Return the [x, y] coordinate for the center point of the cell that contains the specified text.  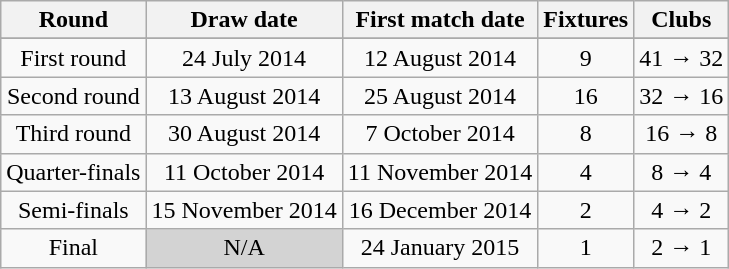
4 [586, 172]
12 August 2014 [440, 58]
24 July 2014 [244, 58]
8 → 4 [682, 172]
11 October 2014 [244, 172]
9 [586, 58]
4 → 2 [682, 210]
7 October 2014 [440, 134]
13 August 2014 [244, 96]
Third round [74, 134]
16 December 2014 [440, 210]
30 August 2014 [244, 134]
Quarter-finals [74, 172]
32 → 16 [682, 96]
25 August 2014 [440, 96]
Draw date [244, 20]
8 [586, 134]
24 January 2015 [440, 248]
16 [586, 96]
16 → 8 [682, 134]
1 [586, 248]
2 [586, 210]
11 November 2014 [440, 172]
Semi-finals [74, 210]
41 → 32 [682, 58]
Second round [74, 96]
15 November 2014 [244, 210]
First round [74, 58]
Fixtures [586, 20]
2 → 1 [682, 248]
Round [74, 20]
N/A [244, 248]
First match date [440, 20]
Final [74, 248]
Clubs [682, 20]
